Capture the cell that displays the provided text and extract its (X, Y) central coordinate. 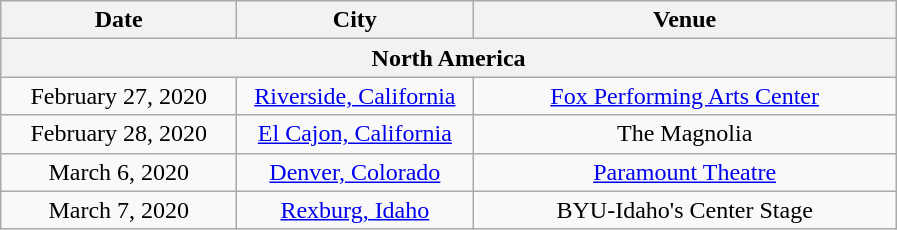
Riverside, California (355, 96)
Fox Performing Arts Center (685, 96)
BYU-Idaho's Center Stage (685, 210)
Rexburg, Idaho (355, 210)
Date (119, 20)
Denver, Colorado (355, 172)
February 28, 2020 (119, 134)
City (355, 20)
Venue (685, 20)
March 6, 2020 (119, 172)
Paramount Theatre (685, 172)
February 27, 2020 (119, 96)
El Cajon, California (355, 134)
March 7, 2020 (119, 210)
The Magnolia (685, 134)
North America (449, 58)
